Provide the [x, y] coordinate of the cell's center where the given text is located.  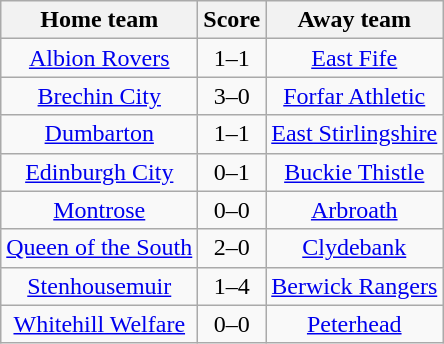
Stenhousemuir [100, 286]
3–0 [232, 96]
1–4 [232, 286]
Buckie Thistle [354, 172]
Arbroath [354, 210]
Dumbarton [100, 134]
Forfar Athletic [354, 96]
Home team [100, 20]
0–1 [232, 172]
Albion Rovers [100, 58]
Montrose [100, 210]
Score [232, 20]
Brechin City [100, 96]
Queen of the South [100, 248]
Berwick Rangers [354, 286]
East Fife [354, 58]
Away team [354, 20]
Clydebank [354, 248]
Edinburgh City [100, 172]
Peterhead [354, 324]
Whitehill Welfare [100, 324]
2–0 [232, 248]
East Stirlingshire [354, 134]
